Locate the cell with the specified text and output its [X, Y] center coordinate. 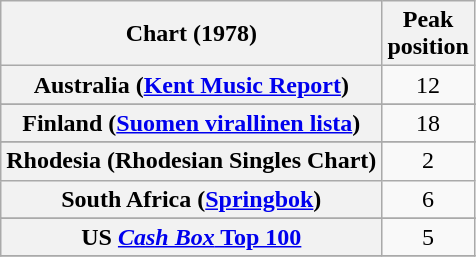
South Africa (Springbok) [192, 199]
Peakposition [428, 34]
Finland (Suomen virallinen lista) [192, 123]
Australia (Kent Music Report) [192, 85]
Chart (1978) [192, 34]
18 [428, 123]
5 [428, 237]
12 [428, 85]
6 [428, 199]
2 [428, 161]
US Cash Box Top 100 [192, 237]
Rhodesia (Rhodesian Singles Chart) [192, 161]
